Pinpoint the cell where the given text exists, returning its (X, Y) midpoint coordinate. 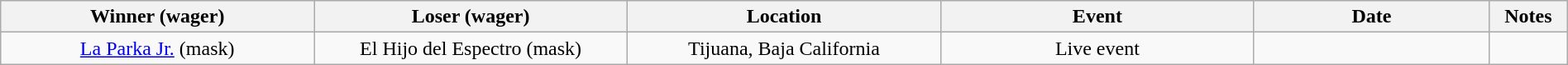
Loser (wager) (471, 17)
Tijuana, Baja California (784, 48)
Location (784, 17)
La Parka Jr. (mask) (157, 48)
Date (1371, 17)
El Hijo del Espectro (mask) (471, 48)
Event (1097, 17)
Live event (1097, 48)
Notes (1528, 17)
Winner (wager) (157, 17)
